Extract the [x, y] coordinate from the center of the cell holding the provided text.  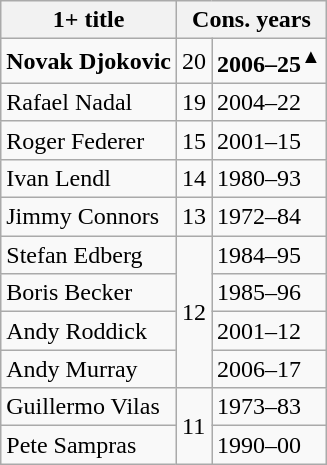
1985–96 [270, 293]
Stefan Edberg [89, 255]
Guillermo Vilas [89, 407]
Andy Roddick [89, 331]
2006–17 [270, 369]
2006–25▲ [270, 62]
Boris Becker [89, 293]
1973–83 [270, 407]
1990–00 [270, 445]
19 [194, 102]
14 [194, 178]
12 [194, 312]
13 [194, 217]
1972–84 [270, 217]
1980–93 [270, 178]
2001–15 [270, 140]
Pete Sampras [89, 445]
Andy Murray [89, 369]
Jimmy Connors [89, 217]
Rafael Nadal [89, 102]
20 [194, 62]
Cons. years [251, 20]
Novak Djokovic [89, 62]
2001–12 [270, 331]
1+ title [89, 20]
Ivan Lendl [89, 178]
2004–22 [270, 102]
15 [194, 140]
Roger Federer [89, 140]
1984–95 [270, 255]
11 [194, 426]
